Extract the [x, y] coordinate from the center of the cell holding the provided text.  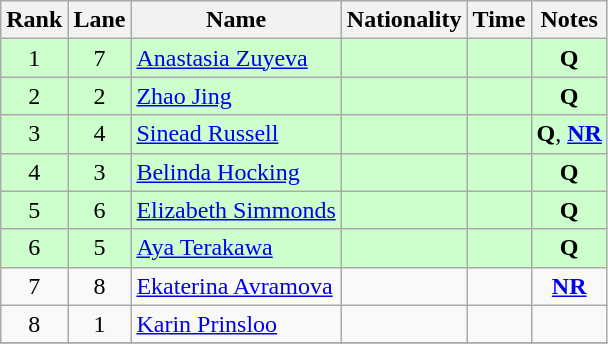
Notes [569, 20]
Sinead Russell [236, 134]
NR [569, 286]
Elizabeth Simmonds [236, 210]
Q, NR [569, 134]
Ekaterina Avramova [236, 286]
Aya Terakawa [236, 248]
Name [236, 20]
Time [499, 20]
Belinda Hocking [236, 172]
Anastasia Zuyeva [236, 58]
Lane [100, 20]
Nationality [404, 20]
Rank [34, 20]
Zhao Jing [236, 96]
Karin Prinsloo [236, 324]
